From the cell containing the given text, extract its center point as [X, Y] coordinate. 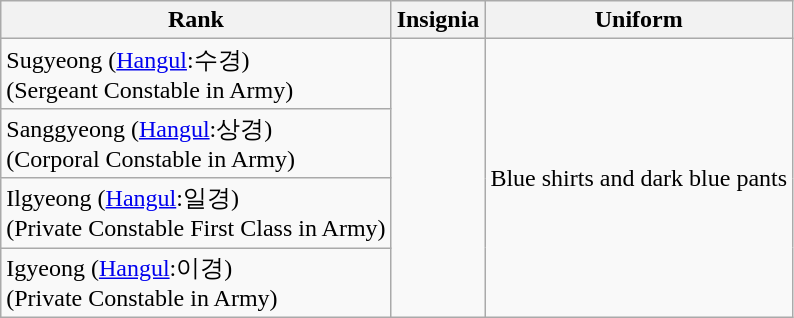
Igyeong (Hangul:이경)(Private Constable in Army) [196, 283]
Ilgyeong (Hangul:일경)(Private Constable First Class in Army) [196, 213]
Insignia [438, 20]
Blue shirts and dark blue pants [639, 178]
Uniform [639, 20]
Sugyeong (Hangul:수경)(Sergeant Constable in Army) [196, 74]
Sanggyeong (Hangul:상경)(Corporal Constable in Army) [196, 143]
Rank [196, 20]
